Identify which cell holds the provided text, then report its [x, y] central coordinate. 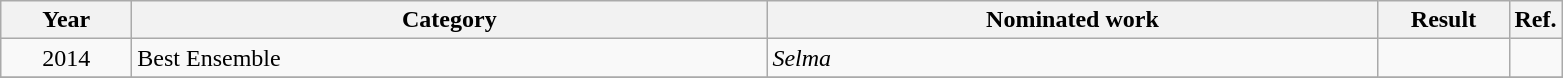
Result [1444, 20]
Ref. [1536, 20]
Category [450, 20]
2014 [66, 58]
Selma [1072, 58]
Nominated work [1072, 20]
Year [66, 20]
Best Ensemble [450, 58]
